Search for the cell housing the specified text and yield its (X, Y) center coordinate. 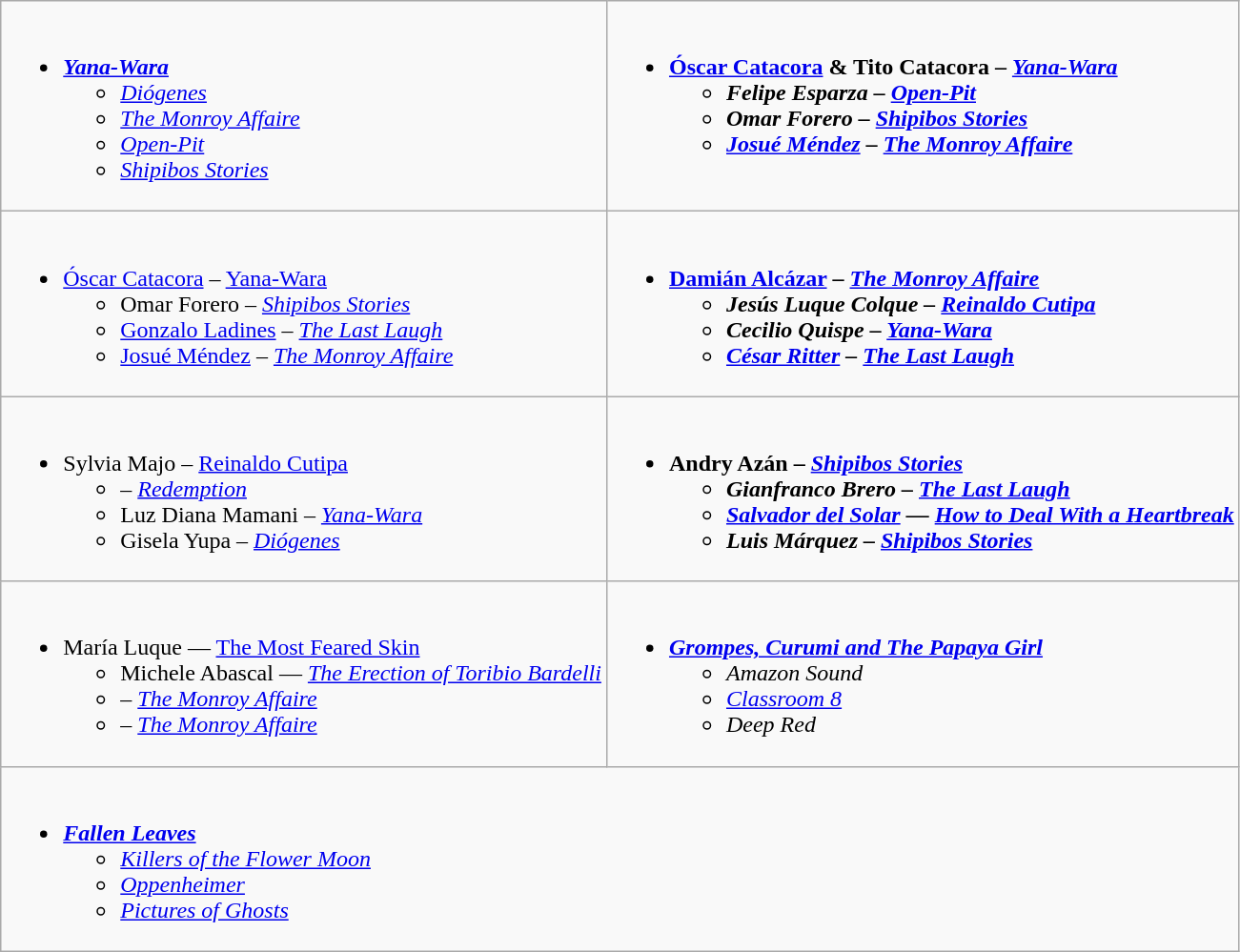
Fallen LeavesKillers of the Flower MoonOppenheimerPictures of Ghosts (620, 859)
Yana-WaraDiógenesThe Monroy AffaireOpen-PitShipibos Stories (304, 107)
Damián Alcázar – The Monroy AffaireJesús Luque Colque – Reinaldo CutipaCecilio Quispe – Yana-WaraCésar Ritter – The Last Laugh (923, 304)
Andry Azán – Shipibos StoriesGianfranco Brero – The Last LaughSalvador del Solar — How to Deal With a HeartbreakLuis Márquez – Shipibos Stories (923, 489)
Sylvia Majo – Reinaldo Cutipa – RedemptionLuz Diana Mamani – Yana-WaraGisela Yupa – Diógenes (304, 489)
María Luque — The Most Feared SkinMichele Abascal — The Erection of Toribio Bardelli – The Monroy Affaire – The Monroy Affaire (304, 674)
Óscar Catacora & Tito Catacora – Yana-WaraFelipe Esparza – Open-PitOmar Forero – Shipibos StoriesJosué Méndez – The Monroy Affaire (923, 107)
Grompes, Curumi and The Papaya GirlAmazon SoundClassroom 8Deep Red (923, 674)
Óscar Catacora – Yana-WaraOmar Forero – Shipibos StoriesGonzalo Ladines – The Last LaughJosué Méndez – The Monroy Affaire (304, 304)
